Search for the cell housing the specified text and yield its [x, y] center coordinate. 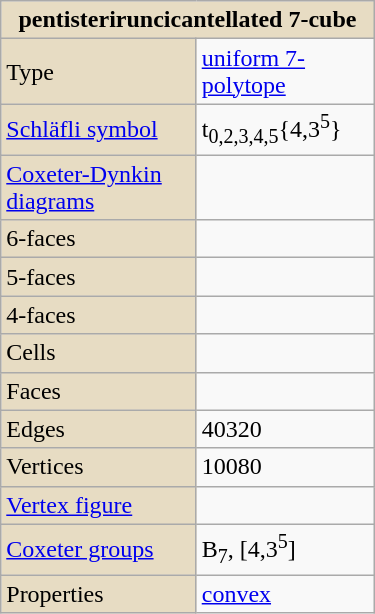
Coxeter groups [98, 550]
Coxeter-Dynkin diagrams [98, 188]
10080 [285, 467]
convex [285, 594]
4-faces [98, 315]
B7, [4,35] [285, 550]
6-faces [98, 239]
Vertices [98, 467]
Edges [98, 429]
40320 [285, 429]
pentisteriruncicantellated 7-cube [188, 20]
Properties [98, 594]
Vertex figure [98, 505]
Faces [98, 391]
Schläfli symbol [98, 130]
uniform 7-polytope [285, 72]
t0,2,3,4,5{4,35} [285, 130]
Type [98, 72]
Cells [98, 353]
5-faces [98, 277]
